Return the [X, Y] coordinate for the center point of the cell that contains the specified text.  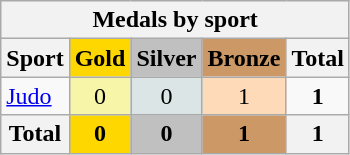
Silver [166, 58]
Judo [35, 96]
Gold [100, 58]
Medals by sport [176, 20]
Sport [35, 58]
Bronze [244, 58]
